Detect which cell encompasses the target text, then output its (X, Y) center coordinate. 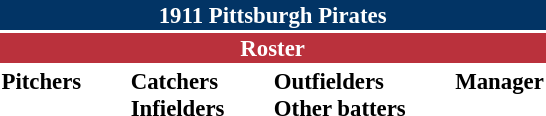
Roster (272, 48)
1911 Pittsburgh Pirates (272, 15)
